Determine the (X, Y) coordinate at the center of the cell enclosing the given text.  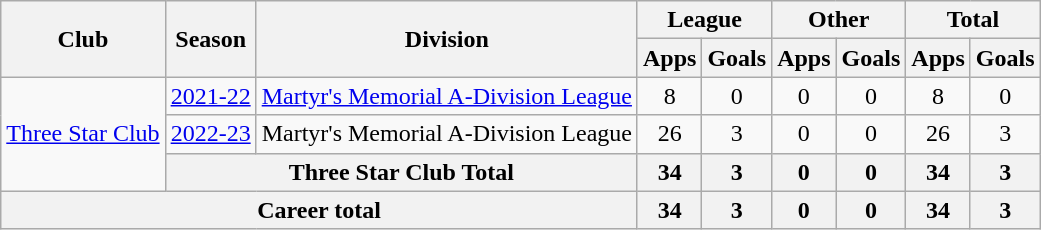
Division (446, 39)
Club (83, 39)
Total (973, 20)
2021-22 (210, 96)
Career total (320, 210)
Three Star Club (83, 134)
Three Star Club Total (401, 172)
Season (210, 39)
Other (839, 20)
2022-23 (210, 134)
League (704, 20)
